Search for the cell housing the specified text and yield its [X, Y] center coordinate. 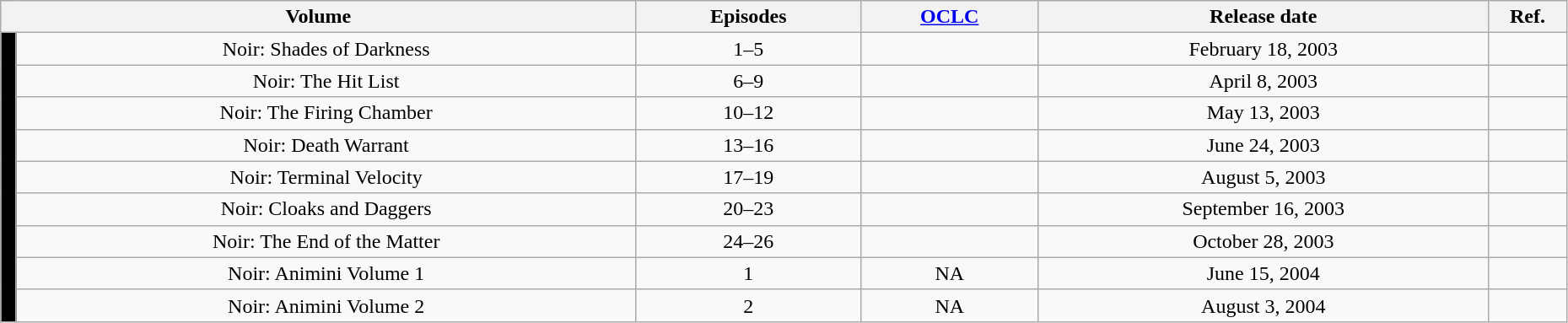
Noir: Cloaks and Daggers [326, 209]
13–16 [748, 145]
October 28, 2003 [1264, 241]
1–5 [748, 49]
June 24, 2003 [1264, 145]
September 16, 2003 [1264, 209]
Episodes [748, 17]
June 15, 2004 [1264, 273]
May 13, 2003 [1264, 113]
Volume [319, 17]
August 3, 2004 [1264, 305]
August 5, 2003 [1264, 177]
Release date [1264, 17]
24–26 [748, 241]
Noir: Death Warrant [326, 145]
6–9 [748, 81]
Noir: The Hit List [326, 81]
Noir: Animini Volume 1 [326, 273]
2 [748, 305]
Noir: The End of the Matter [326, 241]
20–23 [748, 209]
Noir: Shades of Darkness [326, 49]
Noir: The Firing Chamber [326, 113]
Ref. [1528, 17]
Noir: Terminal Velocity [326, 177]
Noir: Animini Volume 2 [326, 305]
1 [748, 273]
OCLC [950, 17]
February 18, 2003 [1264, 49]
10–12 [748, 113]
17–19 [748, 177]
April 8, 2003 [1264, 81]
